Determine the [X, Y] coordinate at the center of the cell enclosing the given text.  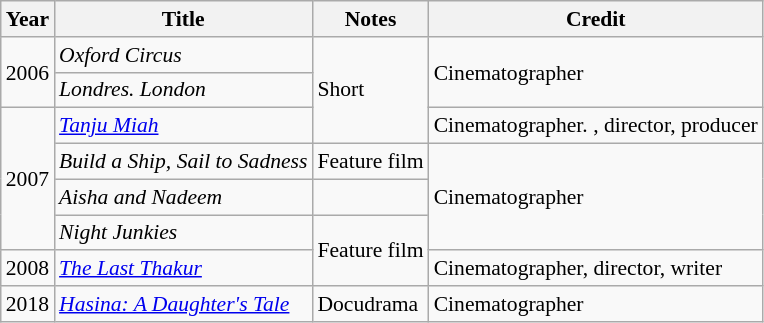
The Last Thakur [183, 269]
Night Junkies [183, 233]
Build a Ship, Sail to Sadness [183, 162]
Credit [596, 19]
2018 [28, 304]
Aisha and Nadeem [183, 197]
Oxford Circus [183, 55]
Tanju Miah [183, 126]
2008 [28, 269]
Short [370, 90]
Docudrama [370, 304]
Notes [370, 19]
Cinematographer. , director, producer [596, 126]
2007 [28, 179]
Cinematographer, director, writer [596, 269]
Year [28, 19]
Londres. London [183, 90]
Title [183, 19]
Hasina: A Daughter's Tale [183, 304]
2006 [28, 72]
